Return (X, Y) of the center of cell containing provided text 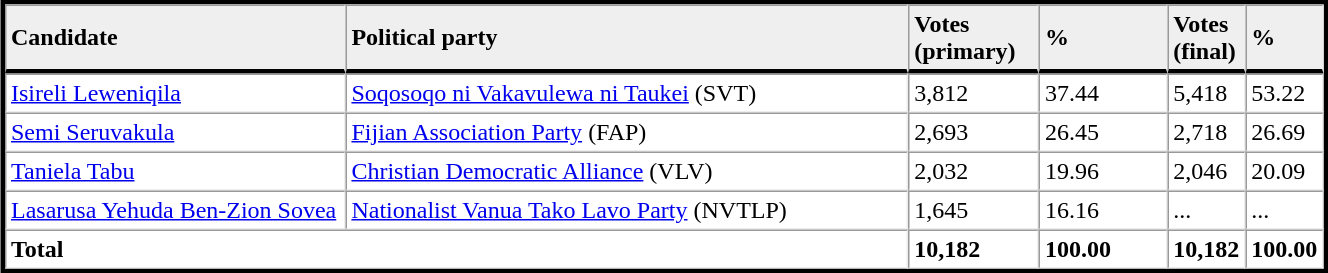
Candidate (175, 38)
20.09 (1284, 172)
Total (456, 250)
16.16 (1103, 210)
Nationalist Vanua Tako Lavo Party (NVTLP) (626, 210)
Taniela Tabu (175, 172)
37.44 (1103, 94)
5,418 (1206, 94)
3,812 (974, 94)
2,718 (1206, 132)
Semi Seruvakula (175, 132)
Soqosoqo ni Vakavulewa ni Taukei (SVT) (626, 94)
Political party (626, 38)
19.96 (1103, 172)
Votes(final) (1206, 38)
Isireli Leweniqila (175, 94)
2,046 (1206, 172)
26.45 (1103, 132)
Christian Democratic Alliance (VLV) (626, 172)
53.22 (1284, 94)
2,693 (974, 132)
26.69 (1284, 132)
Fijian Association Party (FAP) (626, 132)
Votes(primary) (974, 38)
2,032 (974, 172)
1,645 (974, 210)
Lasarusa Yehuda Ben-Zion Sovea (175, 210)
